Return the [X, Y] coordinate for the center point of the cell that contains the specified text.  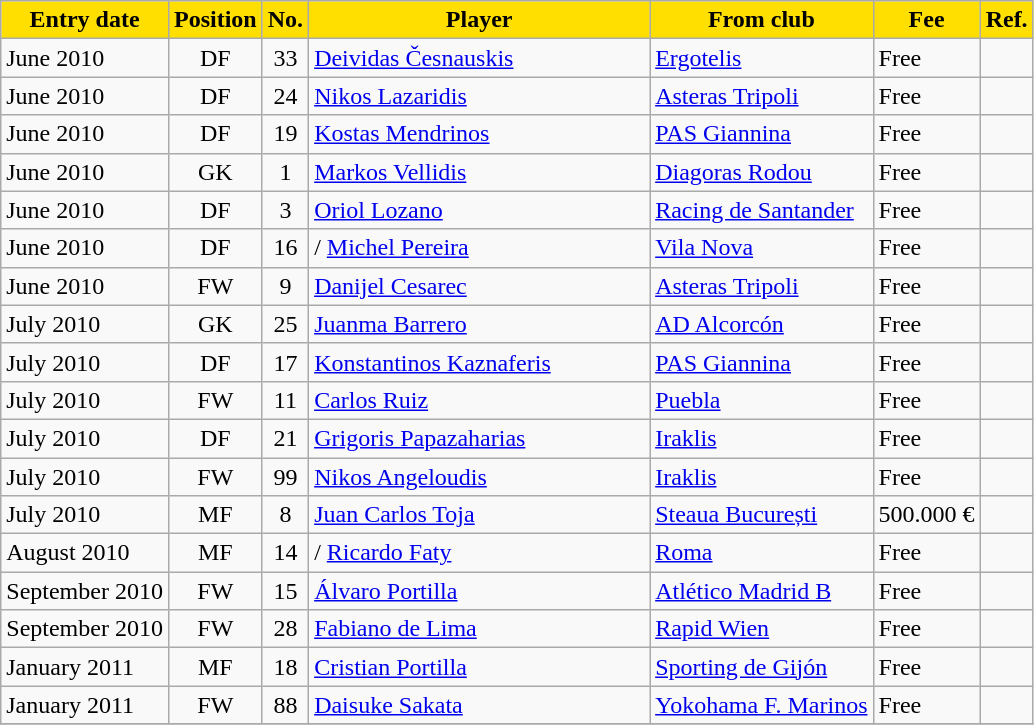
99 [285, 477]
Nikos Lazaridis [480, 96]
21 [285, 438]
/ Michel Pereira [480, 248]
No. [285, 20]
From club [762, 20]
Diagoras Rodou [762, 172]
Álvaro Portilla [480, 591]
Vila Nova [762, 248]
Nikos Angeloudis [480, 477]
9 [285, 286]
Atlético Madrid B [762, 591]
88 [285, 705]
1 [285, 172]
17 [285, 362]
14 [285, 553]
Ref. [1006, 20]
Kostas Mendrinos [480, 134]
Danijel Cesarec [480, 286]
Juan Carlos Toja [480, 515]
Roma [762, 553]
16 [285, 248]
Fee [926, 20]
Carlos Ruiz [480, 400]
Racing de Santander [762, 210]
Yokohama F. Marinos [762, 705]
Entry date [85, 20]
Position [215, 20]
Juanma Barrero [480, 324]
Oriol Lozano [480, 210]
Konstantinos Kaznaferis [480, 362]
Rapid Wien [762, 629]
3 [285, 210]
Player [480, 20]
August 2010 [85, 553]
19 [285, 134]
Puebla [762, 400]
Sporting de Gijón [762, 667]
Grigoris Papazaharias [480, 438]
Deividas Česnauskis [480, 58]
11 [285, 400]
Cristian Portilla [480, 667]
Steaua București [762, 515]
Markos Vellidis [480, 172]
18 [285, 667]
33 [285, 58]
AD Alcorcón [762, 324]
Fabiano de Lima [480, 629]
15 [285, 591]
28 [285, 629]
Daisuke Sakata [480, 705]
8 [285, 515]
Ergotelis [762, 58]
25 [285, 324]
500.000 € [926, 515]
/ Ricardo Faty [480, 553]
24 [285, 96]
